Detect which cell encompasses the target text, then output its [x, y] center coordinate. 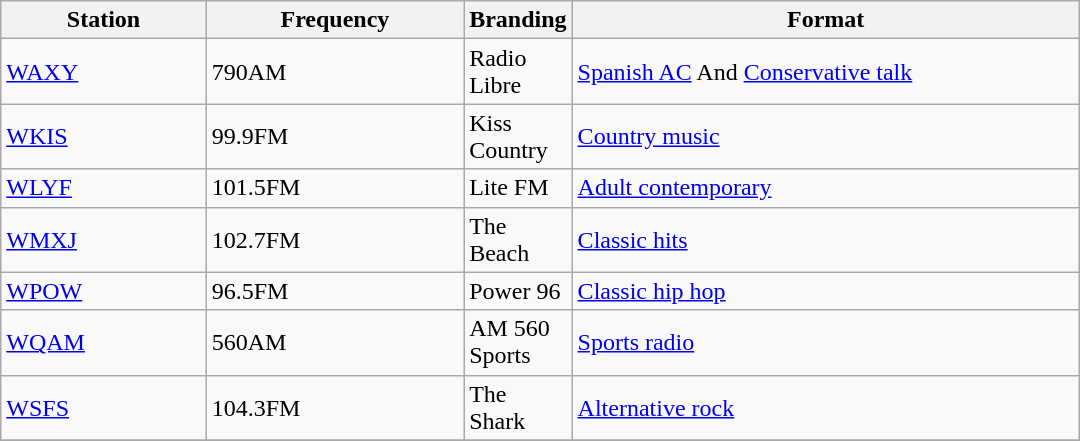
Lite FM [518, 188]
Spanish AC And Conservative talk [826, 72]
Format [826, 20]
Frequency [334, 20]
AM 560 Sports [518, 342]
104.3FM [334, 408]
WLYF [104, 188]
790AM [334, 72]
WQAM [104, 342]
Classic hits [826, 240]
560AM [334, 342]
WKIS [104, 136]
Country music [826, 136]
Radio Libre [518, 72]
96.5FM [334, 291]
Classic hip hop [826, 291]
Branding [518, 20]
Power 96 [518, 291]
Kiss Country [518, 136]
Adult contemporary [826, 188]
The Beach [518, 240]
WMXJ [104, 240]
Sports radio [826, 342]
Station [104, 20]
WPOW [104, 291]
The Shark [518, 408]
WSFS [104, 408]
WAXY [104, 72]
101.5FM [334, 188]
Alternative rock [826, 408]
99.9FM [334, 136]
102.7FM [334, 240]
